From the cell containing the given text, extract its center point as [X, Y] coordinate. 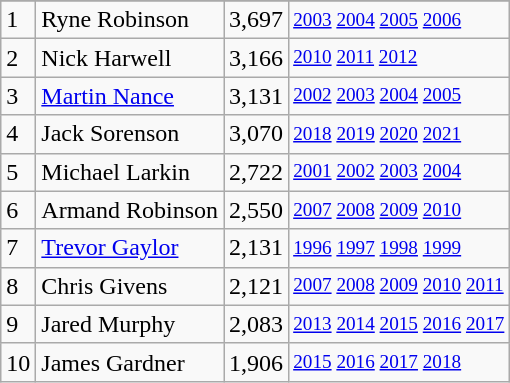
2003 2004 2005 2006 [399, 20]
2 [18, 58]
2,722 [256, 172]
2010 2011 2012 [399, 58]
10 [18, 362]
2,131 [256, 248]
Armand Robinson [130, 210]
2,083 [256, 324]
3,166 [256, 58]
Ryne Robinson [130, 20]
7 [18, 248]
2007 2008 2009 2010 2011 [399, 286]
2013 2014 2015 2016 2017 [399, 324]
2015 2016 2017 2018 [399, 362]
3,131 [256, 96]
James Gardner [130, 362]
6 [18, 210]
Martin Nance [130, 96]
1996 1997 1998 1999 [399, 248]
1,906 [256, 362]
Jared Murphy [130, 324]
Chris Givens [130, 286]
1 [18, 20]
2007 2008 2009 2010 [399, 210]
2001 2002 2003 2004 [399, 172]
2002 2003 2004 2005 [399, 96]
3 [18, 96]
2018 2019 2020 2021 [399, 134]
Michael Larkin [130, 172]
3,697 [256, 20]
8 [18, 286]
5 [18, 172]
Nick Harwell [130, 58]
2,550 [256, 210]
3,070 [256, 134]
Jack Sorenson [130, 134]
2,121 [256, 286]
4 [18, 134]
Trevor Gaylor [130, 248]
9 [18, 324]
